Determine the (x, y) coordinate at the center of the cell enclosing the given text.  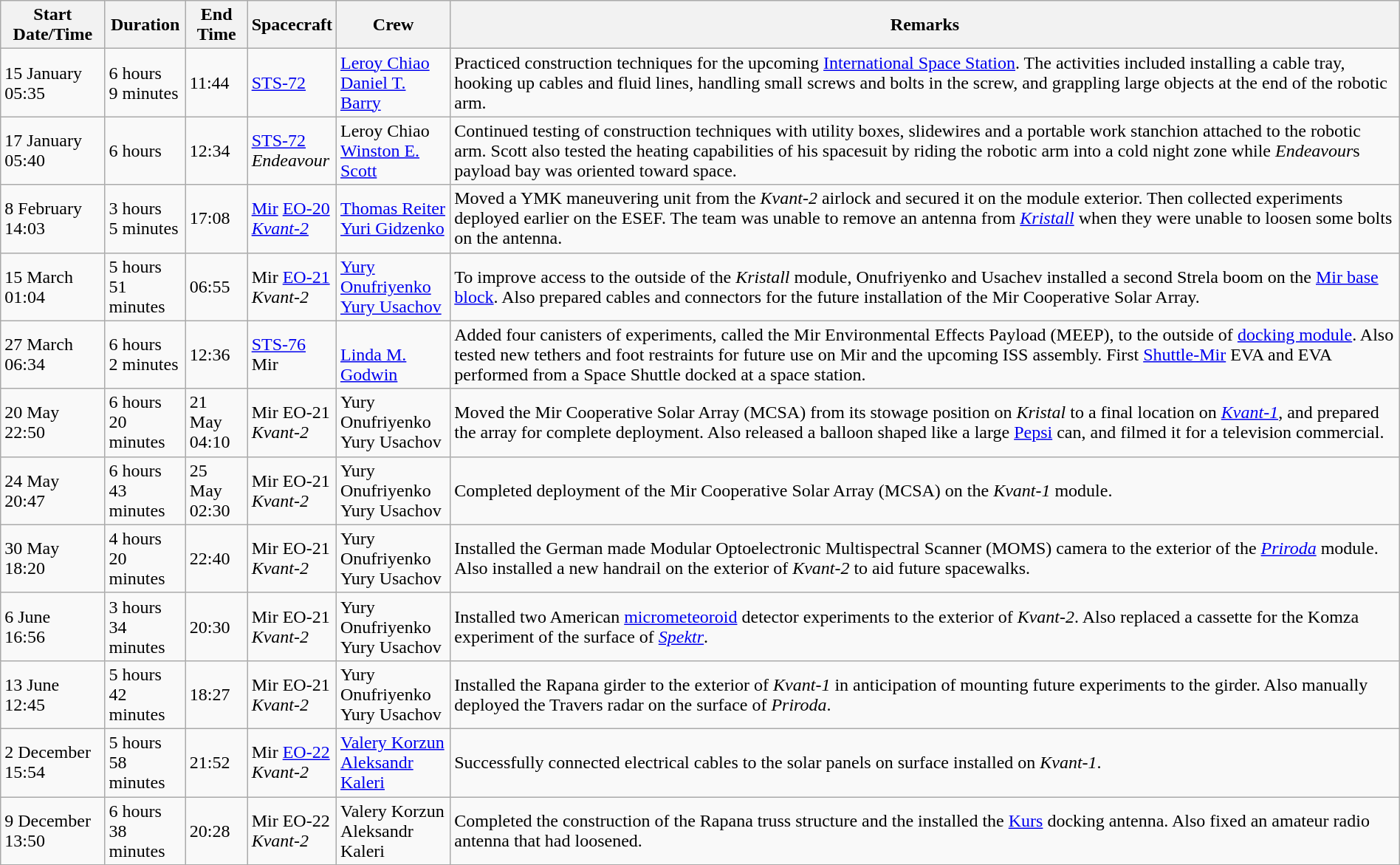
27 March06:34 (53, 355)
17:08 (216, 219)
2 December15:54 (53, 762)
6 hours43 minutes (145, 490)
Leroy ChiaoWinston E. Scott (393, 151)
06:55 (216, 287)
Thomas ReiterYuri Gidzenko (393, 219)
6 hours20 minutes (145, 423)
18:27 (216, 694)
20 May22:50 (53, 423)
21 May04:10 (216, 423)
22:40 (216, 558)
End Time (216, 25)
Crew (393, 25)
30 May18:20 (53, 558)
Leroy ChiaoDaniel T. Barry (393, 83)
24 May20:47 (53, 490)
12:36 (216, 355)
8 February14:03 (53, 219)
6 hours9 minutes (145, 83)
6 hours2 minutes (145, 355)
25 May02:30 (216, 490)
12:34 (216, 151)
Duration (145, 25)
6 hours (145, 151)
Spacecraft (292, 25)
Completed deployment of the Mir Cooperative Solar Array (MCSA) on the Kvant-1 module. (925, 490)
Successfully connected electrical cables to the solar panels on surface installed on Kvant-1. (925, 762)
17 January05:40 (53, 151)
15 March01:04 (53, 287)
STS-72 (292, 83)
Remarks (925, 25)
15 January05:35 (53, 83)
21:52 (216, 762)
3 hours34 minutes (145, 626)
3 hours5 minutes (145, 219)
STS-72Endeavour (292, 151)
STS-76Mir (292, 355)
5 hours51 minutes (145, 287)
Linda M. Godwin (393, 355)
5 hours42 minutes (145, 694)
11:44 (216, 83)
20:30 (216, 626)
Mir EO-20Kvant-2 (292, 219)
9 December13:50 (53, 830)
Start Date/Time (53, 25)
5 hours58 minutes (145, 762)
6 June16:56 (53, 626)
4 hours20 minutes (145, 558)
13 June12:45 (53, 694)
20:28 (216, 830)
6 hours38 minutes (145, 830)
